Pinpoint the cell where the given text exists, returning its (x, y) midpoint coordinate. 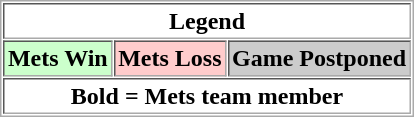
Mets Win (58, 58)
Legend (206, 21)
Bold = Mets team member (206, 96)
Game Postponed (320, 58)
Mets Loss (170, 58)
